Output the (X, Y) coordinate of the center of the cell containing the given text.  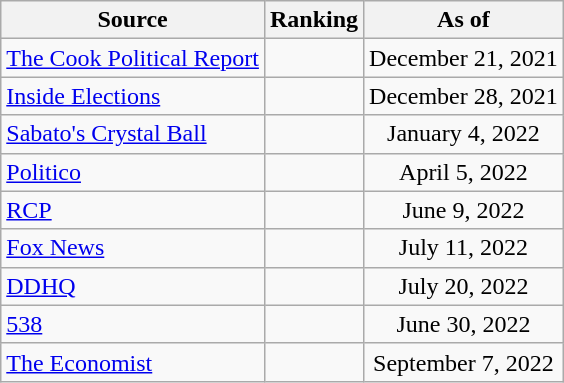
The Economist (133, 362)
Source (133, 20)
September 7, 2022 (464, 362)
Inside Elections (133, 96)
Fox News (133, 248)
July 20, 2022 (464, 286)
As of (464, 20)
Politico (133, 172)
June 9, 2022 (464, 210)
RCP (133, 210)
The Cook Political Report (133, 58)
July 11, 2022 (464, 248)
January 4, 2022 (464, 134)
December 28, 2021 (464, 96)
Sabato's Crystal Ball (133, 134)
December 21, 2021 (464, 58)
DDHQ (133, 286)
June 30, 2022 (464, 324)
Ranking (314, 20)
April 5, 2022 (464, 172)
538 (133, 324)
